Extract the (X, Y) coordinate from the center of the cell holding the provided text.  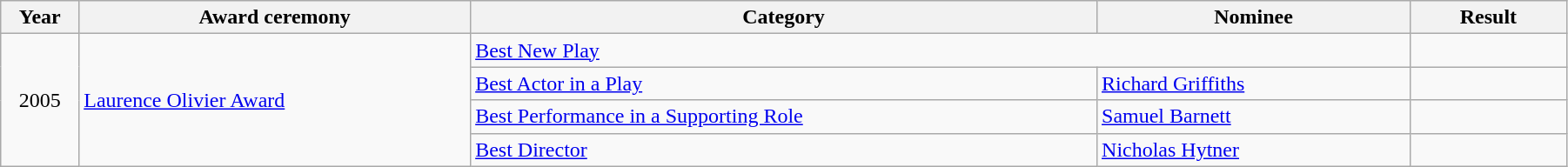
Nicholas Hytner (1254, 150)
Richard Griffiths (1254, 83)
Result (1488, 17)
Category (784, 17)
Award ceremony (275, 17)
Best Performance in a Supporting Role (784, 117)
Samuel Barnett (1254, 117)
Laurence Olivier Award (275, 100)
Best Actor in a Play (784, 83)
2005 (40, 100)
Year (40, 17)
Best New Play (941, 50)
Nominee (1254, 17)
Best Director (784, 150)
